From the cell containing the given text, extract its center point as [x, y] coordinate. 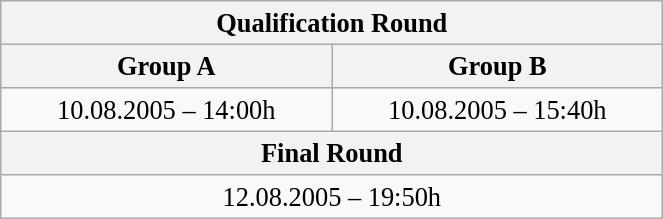
Group B [498, 66]
Final Round [332, 153]
10.08.2005 – 15:40h [498, 109]
Group A [166, 66]
12.08.2005 – 19:50h [332, 197]
10.08.2005 – 14:00h [166, 109]
Qualification Round [332, 22]
